Capture the cell that displays the provided text and extract its (x, y) central coordinate. 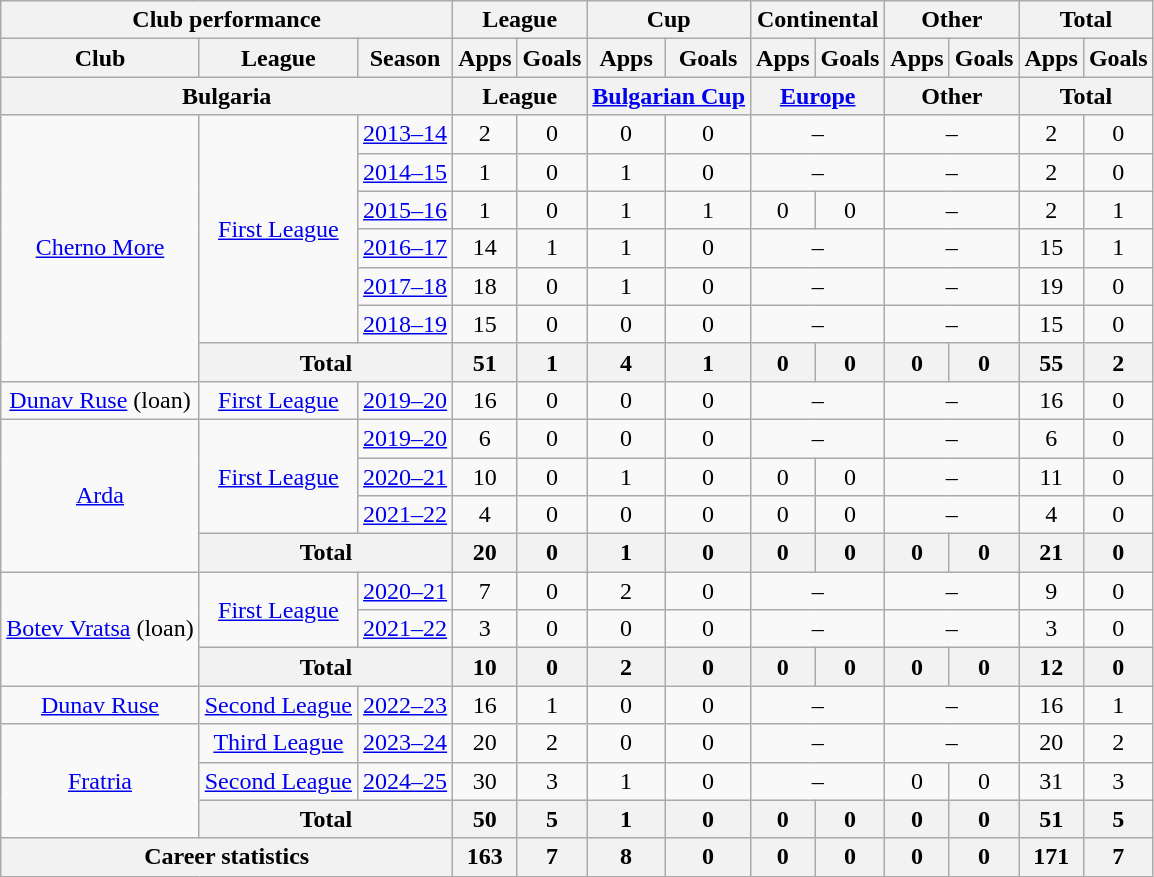
Fratria (100, 781)
Cup (669, 20)
50 (485, 819)
Continental (818, 20)
30 (485, 781)
2013–14 (406, 134)
19 (1051, 286)
2022–23 (406, 705)
Arda (100, 495)
18 (485, 286)
2023–24 (406, 743)
2024–25 (406, 781)
14 (485, 248)
Club (100, 58)
12 (1051, 667)
Career statistics (227, 857)
Botev Vratsa (loan) (100, 629)
171 (1051, 857)
2014–15 (406, 172)
9 (1051, 591)
2018–19 (406, 324)
Cherno More (100, 248)
Third League (278, 743)
Club performance (227, 20)
163 (485, 857)
Dunav Ruse (100, 705)
2016–17 (406, 248)
55 (1051, 362)
21 (1051, 553)
2015–16 (406, 210)
Bulgarian Cup (669, 96)
31 (1051, 781)
Europe (818, 96)
2017–18 (406, 286)
Season (406, 58)
11 (1051, 477)
Dunav Ruse (loan) (100, 400)
Bulgaria (227, 96)
8 (626, 857)
